Return the (X, Y) coordinate for the center point of the cell that contains the specified text.  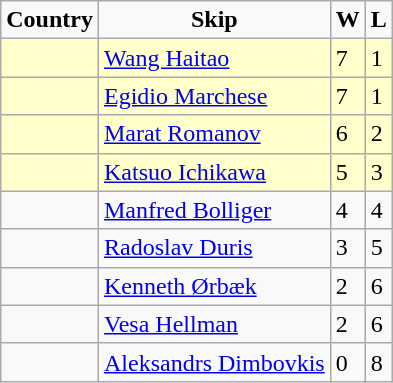
Egidio Marchese (214, 96)
Wang Haitao (214, 58)
Radoslav Duris (214, 248)
Kenneth Ørbæk (214, 286)
Manfred Bolliger (214, 210)
L (378, 20)
Country (50, 20)
Vesa Hellman (214, 324)
Aleksandrs Dimbovkis (214, 362)
0 (348, 362)
W (348, 20)
Katsuo Ichikawa (214, 172)
Skip (214, 20)
8 (378, 362)
Marat Romanov (214, 134)
